Locate the cell with the specified text and output its [X, Y] center coordinate. 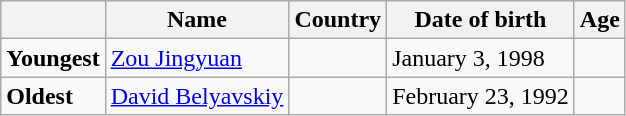
Name [197, 20]
Country [338, 20]
Age [600, 20]
David Belyavskiy [197, 96]
Youngest [53, 58]
Zou Jingyuan [197, 58]
February 23, 1992 [481, 96]
Date of birth [481, 20]
January 3, 1998 [481, 58]
Oldest [53, 96]
